Provide the (X, Y) coordinate of the cell's center where the given text is located.  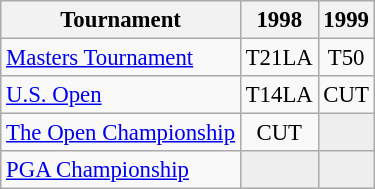
1999 (346, 20)
Masters Tournament (121, 58)
U.S. Open (121, 95)
Tournament (121, 20)
T21LA (279, 58)
T14LA (279, 95)
PGA Championship (121, 170)
1998 (279, 20)
T50 (346, 58)
The Open Championship (121, 133)
